Extract the (X, Y) coordinate from the center of the cell holding the provided text.  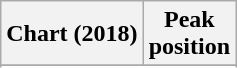
Peak position (189, 34)
Chart (2018) (72, 34)
